Output the (X, Y) coordinate of the center of the cell containing the given text.  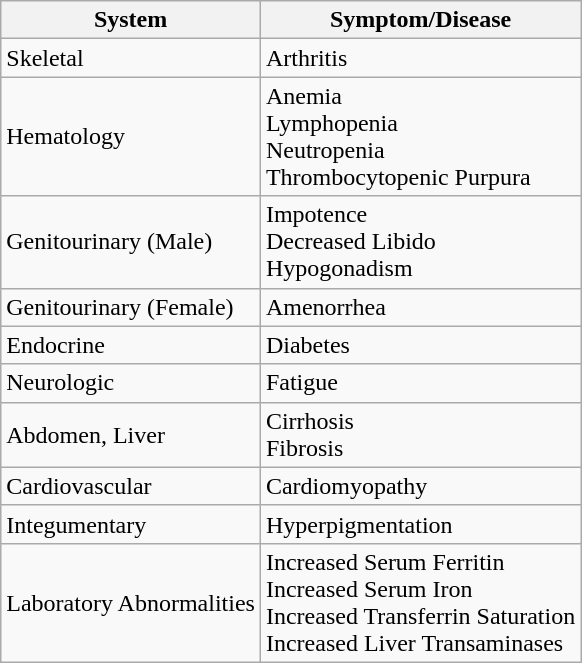
Fatigue (420, 383)
Endocrine (131, 345)
Laboratory Abnormalities (131, 602)
Hyperpigmentation (420, 524)
Skeletal (131, 58)
Hematology (131, 136)
Genitourinary (Male) (131, 242)
Increased Serum FerritinIncreased Serum IronIncreased Transferrin SaturationIncreased Liver Transaminases (420, 602)
Diabetes (420, 345)
Amenorrhea (420, 307)
Integumentary (131, 524)
Arthritis (420, 58)
Genitourinary (Female) (131, 307)
Symptom/Disease (420, 20)
CirrhosisFibrosis (420, 434)
System (131, 20)
Abdomen, Liver (131, 434)
ImpotenceDecreased LibidoHypogonadism (420, 242)
AnemiaLymphopeniaNeutropeniaThrombocytopenic Purpura (420, 136)
Neurologic (131, 383)
Cardiovascular (131, 486)
Cardiomyopathy (420, 486)
